From the cell containing the given text, extract its center point as [X, Y] coordinate. 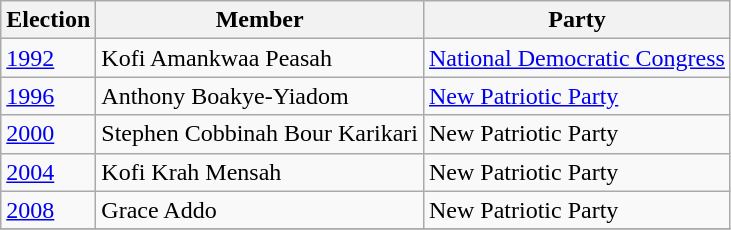
2004 [48, 172]
Kofi Amankwaa Peasah [260, 58]
2008 [48, 210]
1996 [48, 96]
Member [260, 20]
Party [576, 20]
Kofi Krah Mensah [260, 172]
Stephen Cobbinah Bour Karikari [260, 134]
Grace Addo [260, 210]
Anthony Boakye-Yiadom [260, 96]
2000 [48, 134]
Election [48, 20]
National Democratic Congress [576, 58]
1992 [48, 58]
